Pinpoint the cell where the given text exists, returning its [x, y] midpoint coordinate. 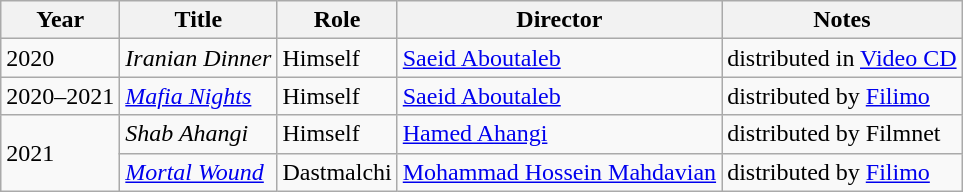
Dastmalchi [337, 172]
distributed by Filmnet [842, 134]
2020–2021 [60, 96]
Notes [842, 20]
2021 [60, 153]
Title [198, 20]
Mohammad Hossein Mahdavian [559, 172]
distributed in Video CD [842, 58]
Director [559, 20]
Iranian Dinner [198, 58]
Mafia Nights [198, 96]
2020 [60, 58]
Mortal Wound [198, 172]
Hamed Ahangi [559, 134]
Role [337, 20]
Shab Ahangi [198, 134]
Year [60, 20]
